Identify which cell holds the provided text, then report its [X, Y] central coordinate. 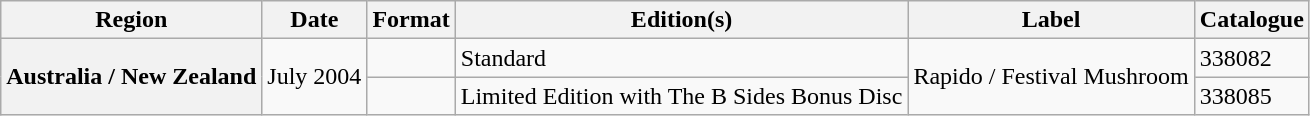
Rapido / Festival Mushroom [1051, 77]
July 2004 [314, 77]
Edition(s) [682, 20]
Label [1051, 20]
Standard [682, 58]
Format [411, 20]
Date [314, 20]
338085 [1252, 96]
Catalogue [1252, 20]
Limited Edition with The B Sides Bonus Disc [682, 96]
Region [132, 20]
Australia / New Zealand [132, 77]
338082 [1252, 58]
